Extract the [X, Y] coordinate from the center of the cell holding the provided text.  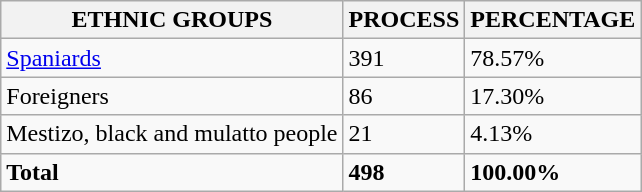
78.57% [553, 58]
Total [172, 172]
498 [404, 172]
21 [404, 134]
PROCESS [404, 20]
4.13% [553, 134]
391 [404, 58]
Spaniards [172, 58]
17.30% [553, 96]
Mestizo, black and mulatto people [172, 134]
100.00% [553, 172]
ETHNIC GROUPS [172, 20]
Foreigners [172, 96]
PERCENTAGE [553, 20]
86 [404, 96]
